Scan for the cell matching the given text and deliver its [X, Y] coordinate at center. 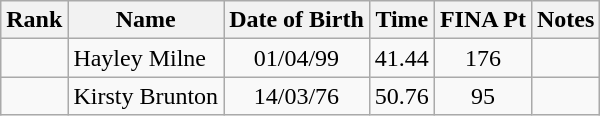
176 [482, 58]
41.44 [402, 58]
Rank [34, 20]
14/03/76 [297, 96]
50.76 [402, 96]
Time [402, 20]
Date of Birth [297, 20]
Kirsty Brunton [146, 96]
Notes [565, 20]
95 [482, 96]
Name [146, 20]
FINA Pt [482, 20]
Hayley Milne [146, 58]
01/04/99 [297, 58]
